Determine the (X, Y) coordinate at the center of the cell enclosing the given text.  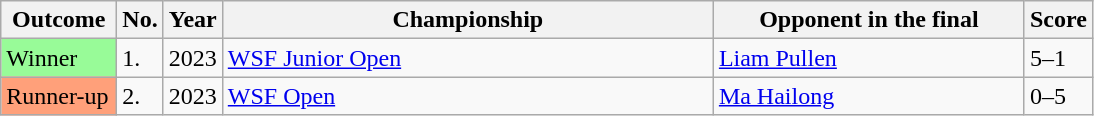
Runner-up (59, 96)
No. (140, 20)
Score (1058, 20)
WSF Open (468, 96)
Liam Pullen (868, 58)
0–5 (1058, 96)
Winner (59, 58)
WSF Junior Open (468, 58)
Outcome (59, 20)
Ma Hailong (868, 96)
Championship (468, 20)
Year (192, 20)
Opponent in the final (868, 20)
5–1 (1058, 58)
1. (140, 58)
2. (140, 96)
